Identify which cell holds the provided text, then report its [X, Y] central coordinate. 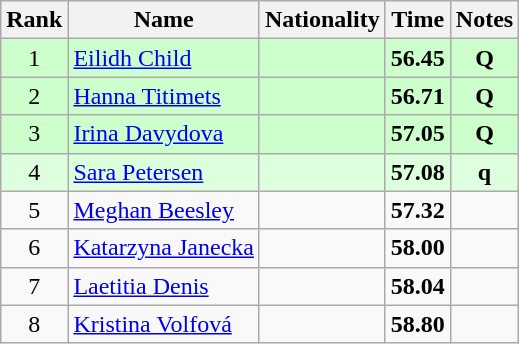
58.00 [418, 248]
Irina Davydova [164, 134]
Hanna Titimets [164, 96]
58.80 [418, 324]
57.32 [418, 210]
Name [164, 20]
4 [34, 172]
Sara Petersen [164, 172]
5 [34, 210]
56.71 [418, 96]
1 [34, 58]
57.08 [418, 172]
Katarzyna Janecka [164, 248]
Eilidh Child [164, 58]
Rank [34, 20]
58.04 [418, 286]
Nationality [322, 20]
Meghan Beesley [164, 210]
56.45 [418, 58]
3 [34, 134]
Notes [484, 20]
6 [34, 248]
8 [34, 324]
57.05 [418, 134]
Laetitia Denis [164, 286]
Time [418, 20]
2 [34, 96]
7 [34, 286]
q [484, 172]
Kristina Volfová [164, 324]
